Find where the given text appears and provide that cell's center as [X, Y] coordinate. 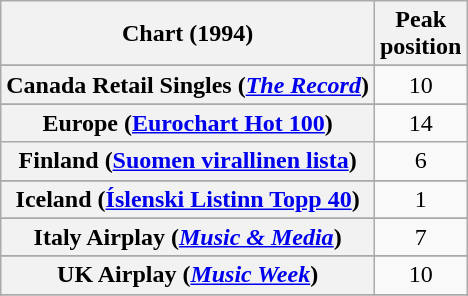
Chart (1994) [188, 34]
Finland (Suomen virallinen lista) [188, 161]
14 [420, 123]
6 [420, 161]
7 [420, 237]
Peakposition [420, 34]
Canada Retail Singles (The Record) [188, 85]
Iceland (Íslenski Listinn Topp 40) [188, 199]
1 [420, 199]
Europe (Eurochart Hot 100) [188, 123]
Italy Airplay (Music & Media) [188, 237]
UK Airplay (Music Week) [188, 275]
